From the cell containing the given text, extract its center point as (x, y) coordinate. 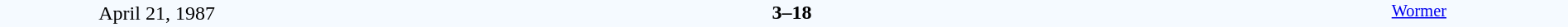
3–18 (791, 12)
April 21, 1987 (157, 13)
Wormer (1419, 13)
